Detect which cell encompasses the target text, then output its (X, Y) center coordinate. 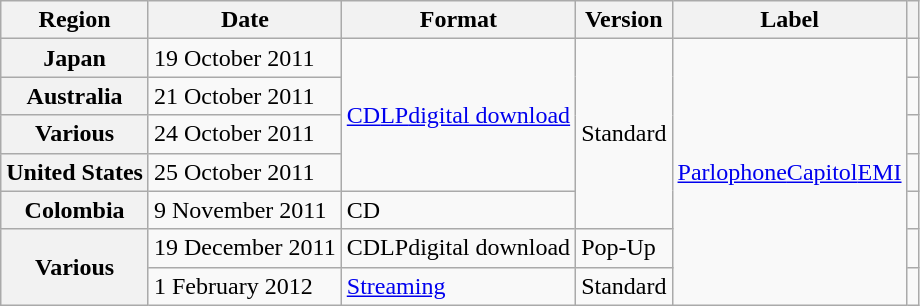
ParlophoneCapitolEMI (790, 172)
Version (624, 20)
United States (75, 172)
Pop-Up (624, 248)
25 October 2011 (244, 172)
19 December 2011 (244, 248)
CD (458, 210)
Date (244, 20)
21 October 2011 (244, 96)
Format (458, 20)
Japan (75, 58)
24 October 2011 (244, 134)
Label (790, 20)
Streaming (458, 286)
9 November 2011 (244, 210)
19 October 2011 (244, 58)
1 February 2012 (244, 286)
Region (75, 20)
Australia (75, 96)
Colombia (75, 210)
